Capture the cell that displays the provided text and extract its (X, Y) central coordinate. 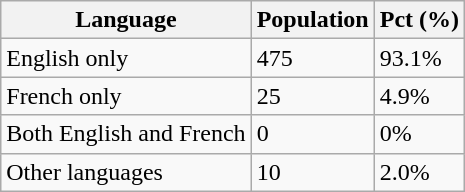
Language (126, 20)
0 (312, 134)
25 (312, 96)
4.9% (419, 96)
10 (312, 172)
Both English and French (126, 134)
475 (312, 58)
French only (126, 96)
0% (419, 134)
Pct (%) (419, 20)
English only (126, 58)
Population (312, 20)
2.0% (419, 172)
Other languages (126, 172)
93.1% (419, 58)
